Output the (x, y) coordinate of the center of the cell containing the given text.  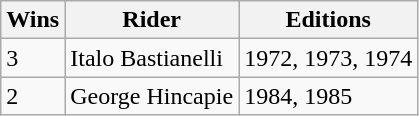
George Hincapie (152, 96)
3 (33, 58)
2 (33, 96)
Rider (152, 20)
Italo Bastianelli (152, 58)
Wins (33, 20)
1972, 1973, 1974 (328, 58)
Editions (328, 20)
1984, 1985 (328, 96)
